Extract the (x, y) coordinate from the center of the cell holding the provided text.  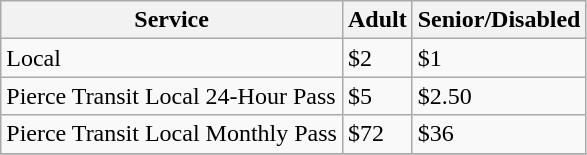
$1 (499, 58)
$72 (377, 134)
Service (172, 20)
$2.50 (499, 96)
$36 (499, 134)
Pierce Transit Local 24-Hour Pass (172, 96)
Adult (377, 20)
$5 (377, 96)
Pierce Transit Local Monthly Pass (172, 134)
Local (172, 58)
$2 (377, 58)
Senior/Disabled (499, 20)
